Return (x, y) of the center of cell containing provided text 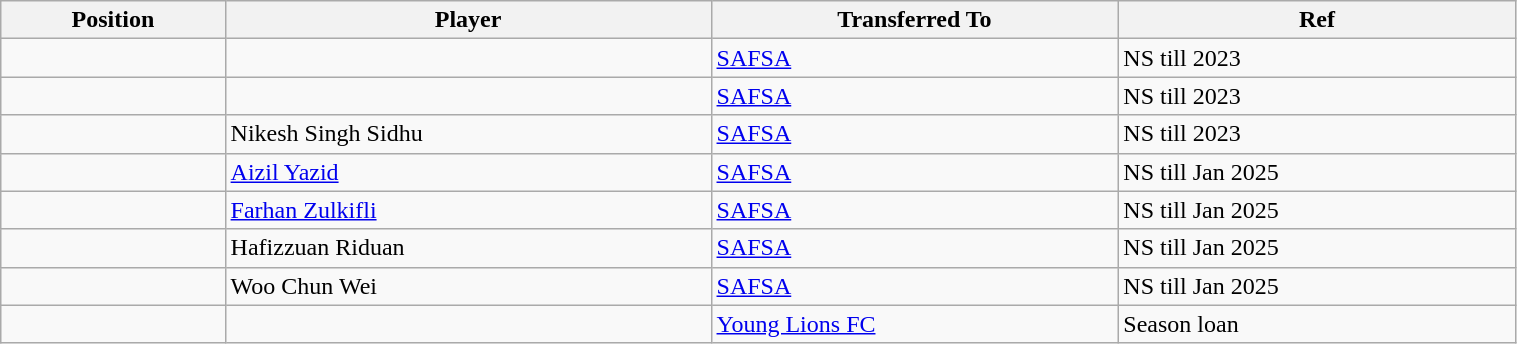
Aizil Yazid (468, 172)
Season loan (1317, 324)
Woo Chun Wei (468, 286)
Hafizzuan Riduan (468, 248)
Young Lions FC (914, 324)
Player (468, 20)
Position (113, 20)
Farhan Zulkifli (468, 210)
Ref (1317, 20)
Transferred To (914, 20)
Nikesh Singh Sidhu (468, 134)
